For the text-containing cell, return its midpoint in (X, Y) coordinate format. 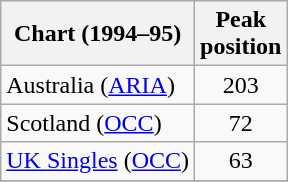
Australia (ARIA) (98, 85)
72 (241, 123)
Chart (1994–95) (98, 34)
203 (241, 85)
Scotland (OCC) (98, 123)
63 (241, 161)
UK Singles (OCC) (98, 161)
Peakposition (241, 34)
